Scan for the cell matching the given text and deliver its (x, y) coordinate at center. 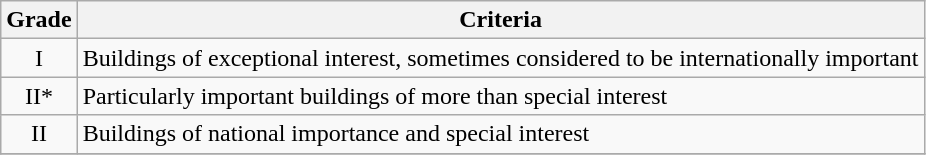
Particularly important buildings of more than special interest (500, 96)
Buildings of exceptional interest, sometimes considered to be internationally important (500, 58)
II* (39, 96)
Criteria (500, 20)
II (39, 134)
Buildings of national importance and special interest (500, 134)
Grade (39, 20)
I (39, 58)
